Pinpoint the cell where the given text exists, returning its (x, y) midpoint coordinate. 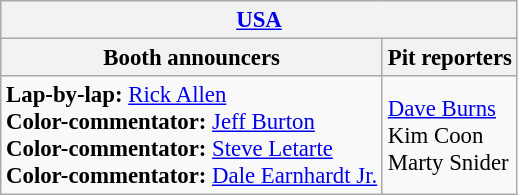
Dave BurnsKim CoonMarty Snider (450, 136)
Lap-by-lap: Rick AllenColor-commentator: Jeff BurtonColor-commentator: Steve LetarteColor-commentator: Dale Earnhardt Jr. (192, 136)
Booth announcers (192, 58)
USA (260, 20)
Pit reporters (450, 58)
